Return (x, y) of the center of cell containing provided text 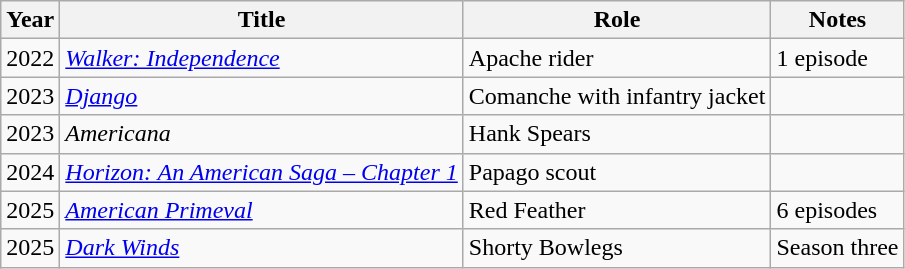
Django (262, 96)
Hank Spears (617, 134)
Dark Winds (262, 248)
Year (30, 20)
Role (617, 20)
Shorty Bowlegs (617, 248)
Americana (262, 134)
Papago scout (617, 172)
Comanche with infantry jacket (617, 96)
2022 (30, 58)
1 episode (838, 58)
Notes (838, 20)
2024 (30, 172)
Apache rider (617, 58)
American Primeval (262, 210)
Title (262, 20)
Walker: Independence (262, 58)
Season three (838, 248)
6 episodes (838, 210)
Horizon: An American Saga – Chapter 1 (262, 172)
Red Feather (617, 210)
